Return the (X, Y) coordinate for the center point of the cell that contains the specified text.  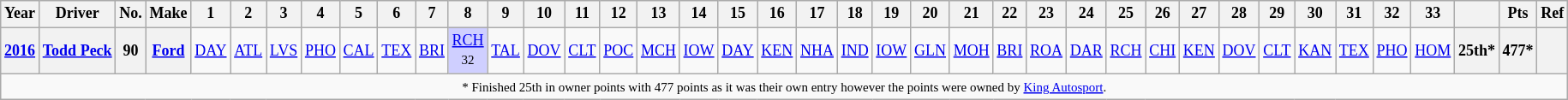
1 (211, 14)
Pts (1518, 14)
CAL (358, 50)
ROA (1047, 50)
2016 (21, 50)
2 (248, 14)
MOH (972, 50)
GLN (931, 50)
DAR (1086, 50)
26 (1163, 14)
Driver (77, 14)
33 (1433, 14)
30 (1315, 14)
Todd Peck (77, 50)
MCH (659, 50)
CHI (1163, 50)
LVS (283, 50)
IND (855, 50)
16 (777, 14)
ATL (248, 50)
Ford (168, 50)
Ref (1553, 14)
* Finished 25th in owner points with 477 points as it was their own entry however the points were owned by King Autosport. (785, 87)
TAL (506, 50)
18 (855, 14)
31 (1355, 14)
27 (1199, 14)
28 (1239, 14)
20 (931, 14)
14 (699, 14)
5 (358, 14)
90 (130, 50)
12 (619, 14)
25th* (1477, 50)
RCH32 (468, 50)
477* (1518, 50)
17 (817, 14)
23 (1047, 14)
10 (544, 14)
HOM (1433, 50)
RCH (1126, 50)
13 (659, 14)
21 (972, 14)
9 (506, 14)
No. (130, 14)
6 (397, 14)
POC (619, 50)
22 (1009, 14)
KAN (1315, 50)
3 (283, 14)
15 (738, 14)
Year (21, 14)
32 (1391, 14)
4 (320, 14)
19 (891, 14)
8 (468, 14)
7 (432, 14)
11 (583, 14)
24 (1086, 14)
25 (1126, 14)
NHA (817, 50)
29 (1277, 14)
Make (168, 14)
